Return the [X, Y] coordinate for the center point of the cell that contains the specified text.  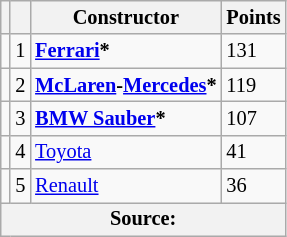
119 [254, 85]
131 [254, 51]
Constructor [126, 17]
4 [20, 152]
3 [20, 118]
1 [20, 51]
2 [20, 85]
5 [20, 186]
Ferrari* [126, 51]
BMW Sauber* [126, 118]
Points [254, 17]
36 [254, 186]
107 [254, 118]
41 [254, 152]
Source: [144, 219]
Renault [126, 186]
Toyota [126, 152]
McLaren-Mercedes* [126, 85]
